Return the (x, y) coordinate for the center point of the cell that contains the specified text.  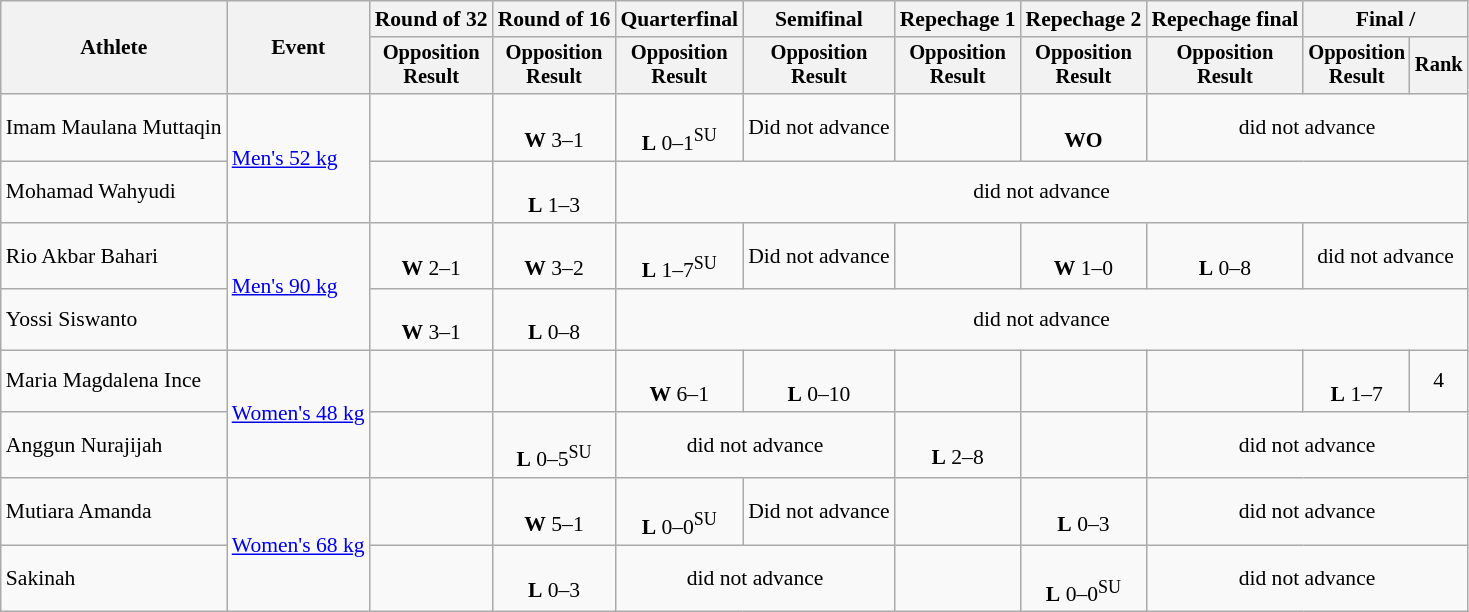
L 0–1SU (679, 128)
W 1–0 (1084, 256)
Sakinah (114, 578)
L 2–8 (958, 444)
W 5–1 (554, 512)
WO (1084, 128)
Anggun Nurajijah (114, 444)
Repechage final (1224, 19)
4 (1439, 380)
Event (298, 48)
Semifinal (819, 19)
Quarterfinal (679, 19)
Final / (1385, 19)
L 1–3 (554, 192)
Women's 48 kg (298, 414)
Men's 52 kg (298, 158)
Mohamad Wahyudi (114, 192)
W 2–1 (432, 256)
Maria Magdalena Ince (114, 380)
Athlete (114, 48)
Women's 68 kg (298, 545)
Round of 32 (432, 19)
W 3–2 (554, 256)
Rank (1439, 66)
W 6–1 (679, 380)
Men's 90 kg (298, 286)
L 0–5SU (554, 444)
L 0–10 (819, 380)
Repechage 1 (958, 19)
Round of 16 (554, 19)
Mutiara Amanda (114, 512)
Repechage 2 (1084, 19)
L 1–7 (1356, 380)
Yossi Siswanto (114, 320)
Imam Maulana Muttaqin (114, 128)
Rio Akbar Bahari (114, 256)
L 1–7SU (679, 256)
